Extract the [x, y] coordinate from the center of the cell holding the provided text.  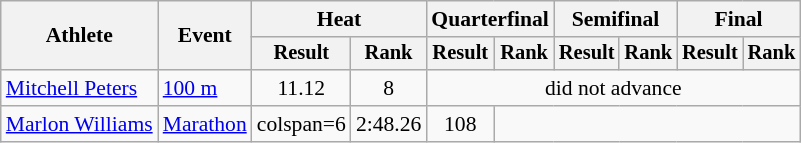
did not advance [613, 88]
Event [205, 36]
8 [388, 88]
Marathon [205, 124]
108 [460, 124]
Heat [340, 19]
Semifinal [616, 19]
2:48.26 [388, 124]
Mitchell Peters [80, 88]
11.12 [302, 88]
Marlon Williams [80, 124]
100 m [205, 88]
colspan=6 [302, 124]
Athlete [80, 36]
Final [738, 19]
Quarterfinal [490, 19]
